Identify which cell holds the provided text, then report its (x, y) central coordinate. 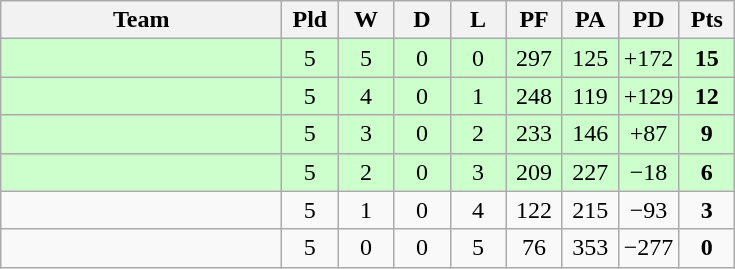
6 (707, 172)
PA (590, 20)
L (478, 20)
215 (590, 210)
353 (590, 248)
76 (534, 248)
9 (707, 134)
−277 (648, 248)
Pld (310, 20)
W (366, 20)
227 (590, 172)
248 (534, 96)
PF (534, 20)
+129 (648, 96)
Pts (707, 20)
209 (534, 172)
+87 (648, 134)
15 (707, 58)
119 (590, 96)
122 (534, 210)
D (422, 20)
Team (142, 20)
12 (707, 96)
297 (534, 58)
−93 (648, 210)
+172 (648, 58)
146 (590, 134)
233 (534, 134)
PD (648, 20)
125 (590, 58)
−18 (648, 172)
